Output the (X, Y) coordinate of the center of the cell containing the given text.  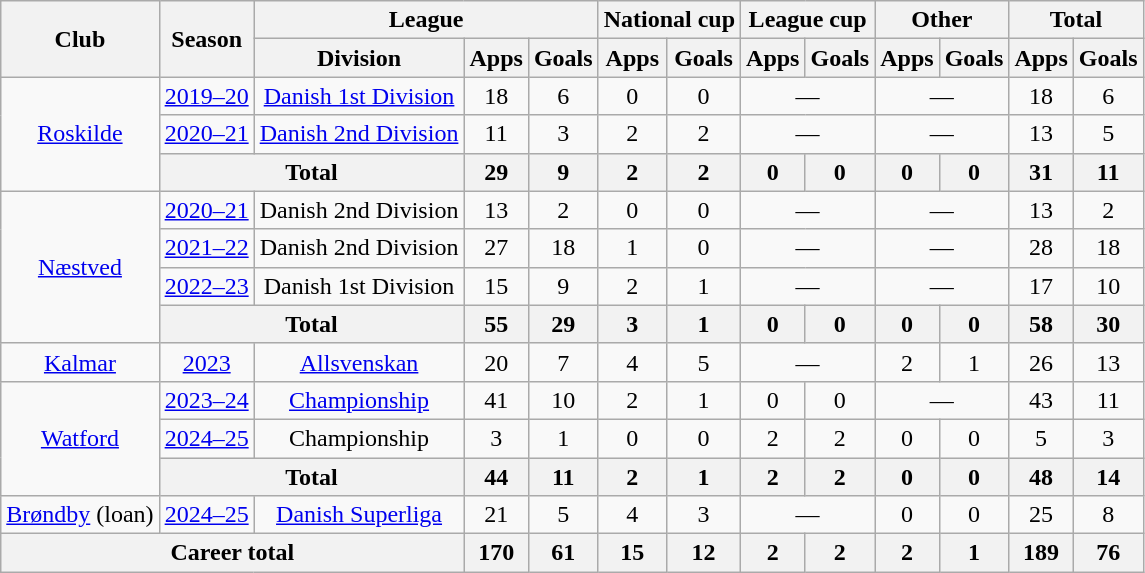
27 (496, 248)
25 (1041, 515)
Other (942, 20)
Danish Superliga (359, 515)
2021–22 (206, 248)
58 (1041, 324)
14 (1108, 477)
8 (1108, 515)
2023 (206, 362)
20 (496, 362)
Næstved (80, 267)
2022–23 (206, 286)
189 (1041, 553)
30 (1108, 324)
League (426, 20)
170 (496, 553)
Club (80, 39)
2019–20 (206, 96)
26 (1041, 362)
Division (359, 58)
7 (563, 362)
31 (1041, 172)
28 (1041, 248)
2023–24 (206, 400)
League cup (808, 20)
48 (1041, 477)
12 (703, 553)
55 (496, 324)
17 (1041, 286)
Season (206, 39)
Allsvenskan (359, 362)
Kalmar (80, 362)
Roskilde (80, 134)
44 (496, 477)
National cup (669, 20)
Career total (232, 553)
21 (496, 515)
Brøndby (loan) (80, 515)
43 (1041, 400)
41 (496, 400)
61 (563, 553)
76 (1108, 553)
Watford (80, 438)
